Find where the given text appears and provide that cell's center as [x, y] coordinate. 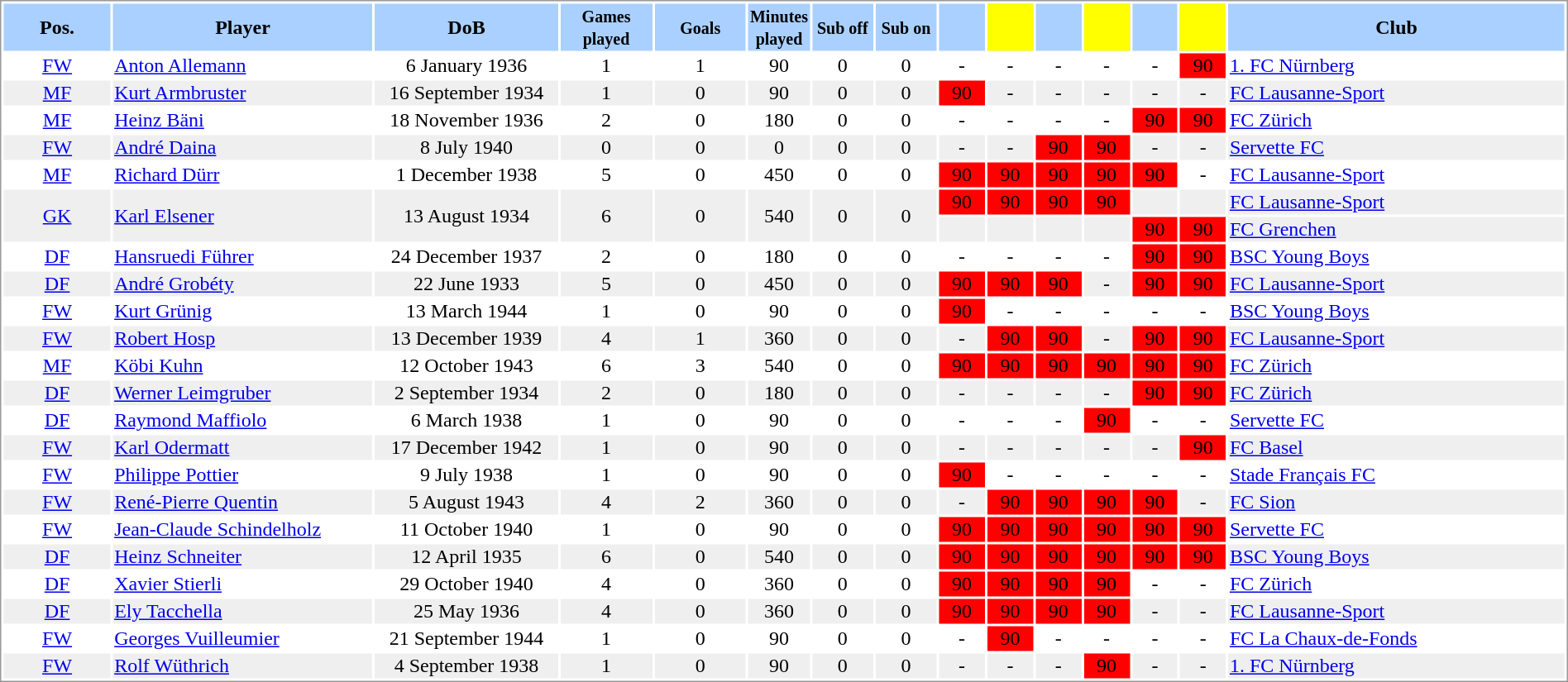
Köbi Kuhn [243, 366]
Georges Vuilleumier [243, 639]
Sub off [843, 26]
Raymond Maffiolo [243, 421]
André Grobéty [243, 284]
Xavier Stierli [243, 584]
René-Pierre Quentin [243, 502]
Anton Allemann [243, 65]
Pos. [56, 26]
DoB [466, 26]
12 April 1935 [466, 556]
FC Grenchen [1396, 229]
Karl Elsener [243, 217]
9 July 1938 [466, 475]
Hansruedi Führer [243, 257]
3 [700, 366]
25 May 1936 [466, 611]
Minutesplayed [779, 26]
Kurt Armbruster [243, 93]
Gamesplayed [607, 26]
22 June 1933 [466, 284]
Werner Leimgruber [243, 393]
Philippe Pottier [243, 475]
8 July 1940 [466, 148]
Stade Français FC [1396, 475]
Goals [700, 26]
6 March 1938 [466, 421]
FC Basel [1396, 447]
Ely Tacchella [243, 611]
29 October 1940 [466, 584]
Jean-Claude Schindelholz [243, 530]
Karl Odermatt [243, 447]
13 March 1944 [466, 312]
Club [1396, 26]
Richard Dürr [243, 174]
André Daina [243, 148]
12 October 1943 [466, 366]
Player [243, 26]
Kurt Grünig [243, 312]
1 December 1938 [466, 174]
17 December 1942 [466, 447]
16 September 1934 [466, 93]
FC Sion [1396, 502]
21 September 1944 [466, 639]
GK [56, 217]
Sub on [906, 26]
Heinz Schneiter [243, 556]
Heinz Bäni [243, 120]
2 September 1934 [466, 393]
Robert Hosp [243, 338]
24 December 1937 [466, 257]
4 September 1938 [466, 665]
18 November 1936 [466, 120]
FC La Chaux-de-Fonds [1396, 639]
Rolf Wüthrich [243, 665]
5 August 1943 [466, 502]
13 August 1934 [466, 217]
13 December 1939 [466, 338]
11 October 1940 [466, 530]
6 January 1936 [466, 65]
